Pinpoint the cell where the given text exists, returning its (x, y) midpoint coordinate. 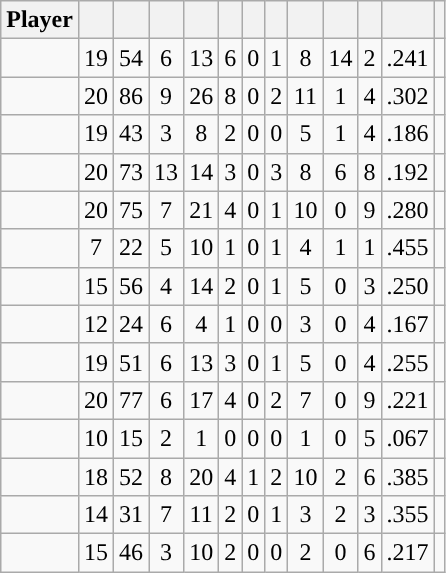
.167 (408, 324)
.255 (408, 362)
.250 (408, 286)
.455 (408, 248)
54 (132, 58)
.355 (408, 515)
.241 (408, 58)
21 (202, 210)
.280 (408, 210)
46 (132, 553)
.192 (408, 172)
77 (132, 400)
.217 (408, 553)
51 (132, 362)
86 (132, 96)
.302 (408, 96)
24 (132, 324)
.067 (408, 438)
22 (132, 248)
52 (132, 477)
12 (96, 324)
56 (132, 286)
.385 (408, 477)
.186 (408, 134)
73 (132, 172)
Player (40, 20)
43 (132, 134)
26 (202, 96)
.221 (408, 400)
17 (202, 400)
31 (132, 515)
18 (96, 477)
75 (132, 210)
